Return the [x, y] coordinate for the center point of the cell that contains the specified text.  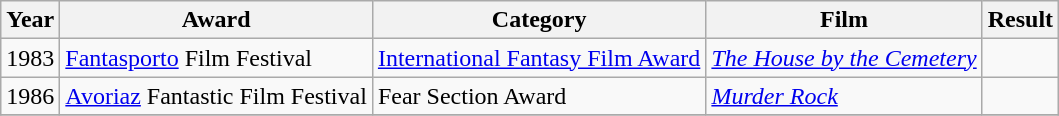
International Fantasy Film Award [538, 58]
Award [216, 20]
Year [30, 20]
Avoriaz Fantastic Film Festival [216, 96]
Fantasporto Film Festival [216, 58]
1983 [30, 58]
Category [538, 20]
1986 [30, 96]
Film [844, 20]
Murder Rock [844, 96]
Result [1020, 20]
The House by the Cemetery [844, 58]
Fear Section Award [538, 96]
